From the cell containing the given text, extract its center point as [X, Y] coordinate. 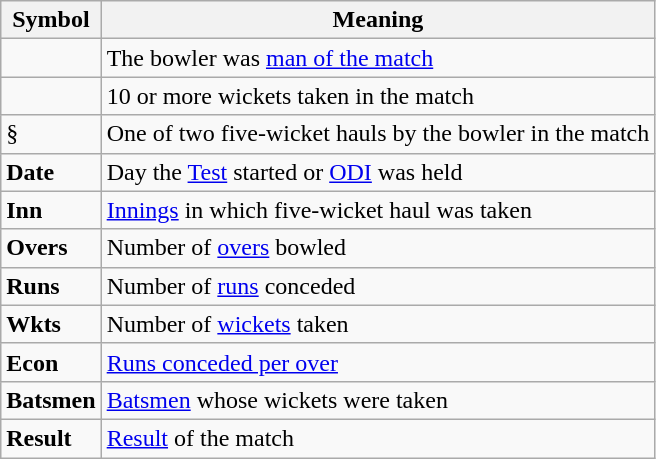
10 or more wickets taken in the match [378, 96]
Result [51, 438]
Symbol [51, 20]
Econ [51, 362]
Meaning [378, 20]
Runs [51, 286]
Batsmen whose wickets were taken [378, 400]
Day the Test started or ODI was held [378, 172]
One of two five-wicket hauls by the bowler in the match [378, 134]
Number of wickets taken [378, 324]
The bowler was man of the match [378, 58]
Innings in which five-wicket haul was taken [378, 210]
Result of the match [378, 438]
Number of overs bowled [378, 248]
Runs conceded per over [378, 362]
Batsmen [51, 400]
Number of runs conceded [378, 286]
Overs [51, 248]
§ [51, 134]
Wkts [51, 324]
Date [51, 172]
Inn [51, 210]
